Find where the given text appears and provide that cell's center as [x, y] coordinate. 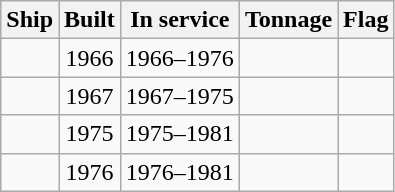
Flag [366, 20]
Ship [30, 20]
Tonnage [288, 20]
1975 [90, 134]
1975–1981 [180, 134]
Built [90, 20]
1976–1981 [180, 172]
1966–1976 [180, 58]
1967–1975 [180, 96]
1966 [90, 58]
1976 [90, 172]
1967 [90, 96]
In service [180, 20]
